Find where the given text appears and provide that cell's center as (x, y) coordinate. 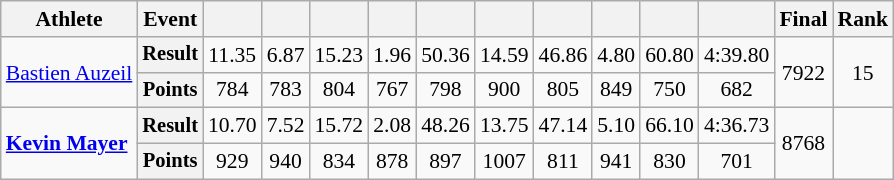
11.35 (232, 55)
4:36.73 (736, 126)
811 (564, 162)
10.70 (232, 126)
1007 (504, 162)
783 (286, 90)
Final (803, 19)
798 (446, 90)
830 (670, 162)
6.87 (286, 55)
7.52 (286, 126)
Bastien Auzeil (70, 72)
805 (564, 90)
2.08 (392, 126)
4.80 (616, 55)
784 (232, 90)
5.10 (616, 126)
929 (232, 162)
701 (736, 162)
15.72 (340, 126)
47.14 (564, 126)
4:39.80 (736, 55)
940 (286, 162)
50.36 (446, 55)
Athlete (70, 19)
1.96 (392, 55)
878 (392, 162)
849 (616, 90)
900 (504, 90)
750 (670, 90)
15.23 (340, 55)
15 (862, 72)
48.26 (446, 126)
Event (170, 19)
7922 (803, 72)
13.75 (504, 126)
8768 (803, 144)
897 (446, 162)
Kevin Mayer (70, 144)
60.80 (670, 55)
682 (736, 90)
14.59 (504, 55)
Rank (862, 19)
66.10 (670, 126)
804 (340, 90)
834 (340, 162)
767 (392, 90)
941 (616, 162)
46.86 (564, 55)
